Detect which cell encompasses the target text, then output its (X, Y) center coordinate. 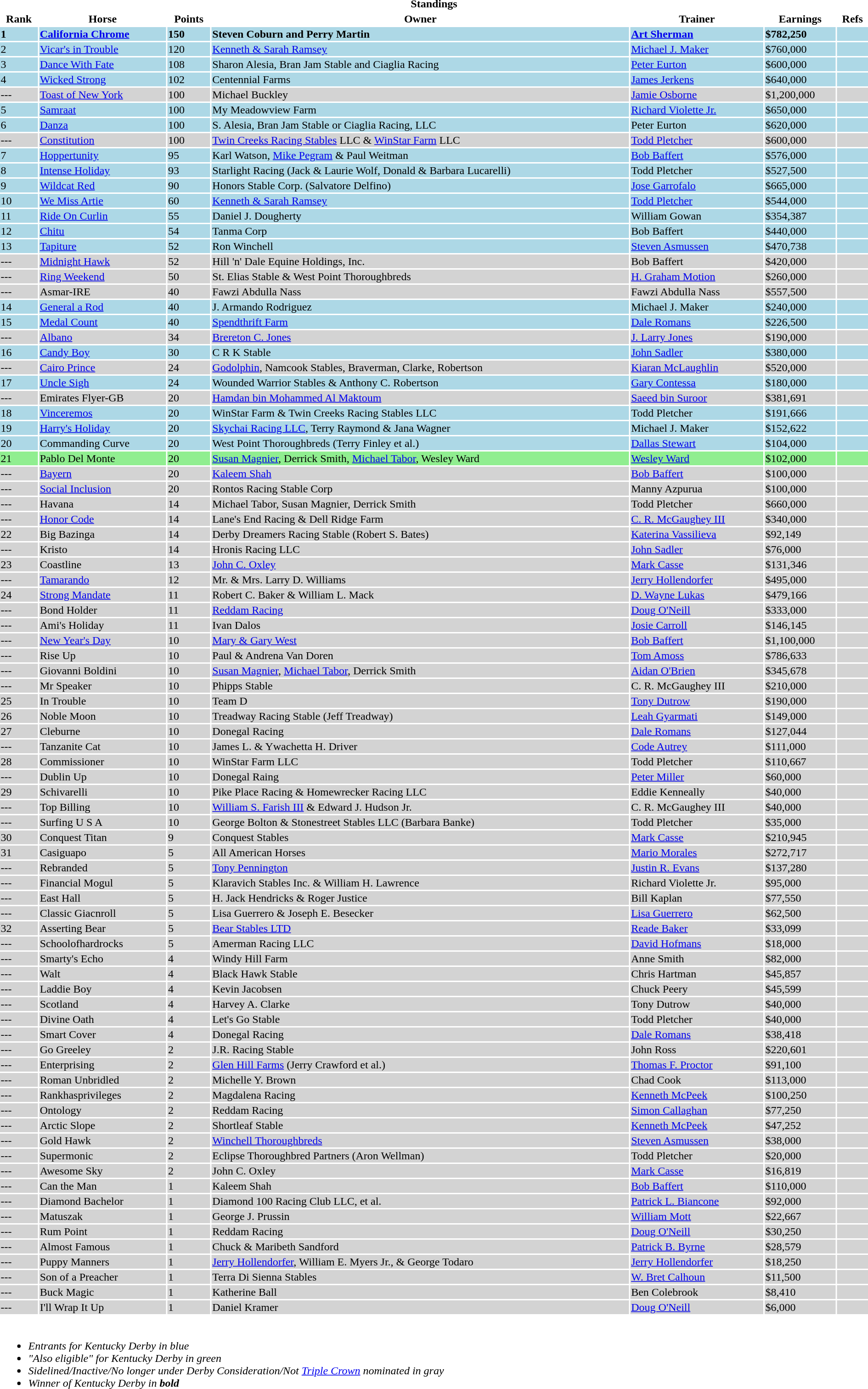
Mary & Gary West (421, 640)
Uncle Sigh (102, 383)
Peter Miller (697, 777)
$470,738 (800, 246)
All American Horses (421, 853)
I'll Wrap It Up (102, 1307)
Chris Hartman (697, 974)
$210,000 (800, 686)
$111,000 (800, 746)
$620,000 (800, 125)
William Mott (697, 1216)
$110,000 (800, 1186)
3 (19, 64)
$6,000 (800, 1307)
$102,000 (800, 458)
$340,000 (800, 519)
Klaravich Stables Inc. & William H. Lawrence (421, 883)
$22,667 (800, 1216)
50 (189, 277)
$18,250 (800, 1262)
Arctic Slope (102, 1125)
$33,099 (800, 928)
Dublin Up (102, 777)
Big Bazinga (102, 534)
Havana (102, 504)
Hill 'n' Dale Equine Holdings, Inc. (421, 261)
Social Inclusion (102, 489)
Dallas Stewart (697, 443)
Manny Azpurua (697, 489)
$82,000 (800, 959)
Let's Go Stable (421, 1019)
Derby Dreamers Racing Stable (Robert S. Bates) (421, 534)
Skychai Racing LLC, Terry Raymond & Jana Wagner (421, 428)
Divine Oath (102, 1019)
Steven Coburn and Perry Martin (421, 34)
$354,387 (800, 216)
$640,000 (800, 79)
$191,666 (800, 413)
Patrick B. Byrne (697, 1247)
New Year's Day (102, 640)
$544,000 (800, 201)
$92,000 (800, 1201)
J. Armando Rodriguez (421, 307)
102 (189, 79)
90 (189, 186)
Bond Holder (102, 610)
Terra Di Sienna Stables (421, 1277)
Top Billing (102, 807)
William S. Farish III & Edward J. Hudson Jr. (421, 807)
108 (189, 64)
$152,622 (800, 428)
Winchell Thoroughbreds (421, 1141)
Bear Stables LTD (421, 928)
Samraat (102, 110)
$479,166 (800, 595)
Strong Mandate (102, 595)
$16,819 (800, 1171)
93 (189, 170)
Intense Holiday (102, 170)
Ring Weekend (102, 277)
$92,149 (800, 534)
Rum Point (102, 1231)
Karl Watson, Mike Pegram & Paul Weitman (421, 155)
Ami's Holiday (102, 625)
Can the Man (102, 1186)
$45,599 (800, 989)
16 (19, 352)
$146,145 (800, 625)
Tamarando (102, 580)
Windy Hill Farm (421, 959)
$786,633 (800, 655)
Commanding Curve (102, 443)
Paul & Andrena Van Doren (421, 655)
Earnings (800, 19)
Starlight Racing (Jack & Laurie Wolf, Donald & Barbara Lucarelli) (421, 170)
George Bolton & Stonestreet Stables LLC (Barbara Banke) (421, 822)
$60,000 (800, 777)
Twin Creeks Racing Stables LLC & WinStar Farm LLC (421, 140)
Pablo Del Monte (102, 458)
Magdalena Racing (421, 1095)
Black Hawk Stable (421, 974)
Matuszak (102, 1216)
28 (19, 762)
Hronis Racing LLC (421, 549)
Harry's Holiday (102, 428)
Rontos Racing Stable Corp (421, 489)
$420,000 (800, 261)
Tom Amoss (697, 655)
Wildcat Red (102, 186)
Katherine Ball (421, 1292)
Refs (852, 19)
Tony Pennington (421, 868)
John Ross (697, 1050)
$110,667 (800, 762)
55 (189, 216)
$260,000 (800, 277)
Casiguapo (102, 853)
Vicar's in Trouble (102, 49)
We Miss Artie (102, 201)
Jerry Hollendorfer, William E. Myers Jr., & George Todaro (421, 1262)
Almost Famous (102, 1247)
$38,418 (800, 1034)
Go Greeley (102, 1050)
$104,000 (800, 443)
Financial Mogul (102, 883)
Asserting Bear (102, 928)
$35,000 (800, 822)
150 (189, 34)
95 (189, 155)
Centennial Farms (421, 79)
Smart Cover (102, 1034)
$576,000 (800, 155)
Aidan O'Brien (697, 671)
$28,579 (800, 1247)
$76,000 (800, 549)
18 (19, 413)
Scotland (102, 1004)
Coastline (102, 565)
Thomas F. Proctor (697, 1065)
James L. & Ywachetta H. Driver (421, 746)
Cairo Prince (102, 367)
Sharon Alesia, Bran Jam Stable and Ciaglia Racing (421, 64)
$180,000 (800, 383)
Ron Winchell (421, 246)
Leah Gyarmati (697, 716)
$95,000 (800, 883)
Code Autrey (697, 746)
Hoppertunity (102, 155)
Rise Up (102, 655)
Mr. & Mrs. Larry D. Williams (421, 580)
7 (19, 155)
Conquest Titan (102, 837)
Pike Place Racing & Homewrecker Racing LLC (421, 792)
120 (189, 49)
$113,000 (800, 1080)
Wounded Warrior Stables & Anthony C. Robertson (421, 383)
Candy Boy (102, 352)
Saeed bin Suroor (697, 398)
Vinceremos (102, 413)
Rankhasprivileges (102, 1095)
WinStar Farm LLC (421, 762)
54 (189, 231)
Walt (102, 974)
Conquest Stables (421, 837)
California Chrome (102, 34)
Kristo (102, 549)
$38,000 (800, 1141)
$18,000 (800, 943)
$45,857 (800, 974)
$210,945 (800, 837)
19 (19, 428)
Chitu (102, 231)
$8,410 (800, 1292)
15 (19, 322)
West Point Thoroughbreds (Terry Finley et al.) (421, 443)
Patrick L. Biancone (697, 1201)
Enterprising (102, 1065)
29 (19, 792)
Supermonic (102, 1156)
Buck Magic (102, 1292)
Tanma Corp (421, 231)
Surfing U S A (102, 822)
Donegal Raing (421, 777)
Wesley Ward (697, 458)
34 (189, 337)
Josie Carroll (697, 625)
Chuck & Maribeth Sandford (421, 1247)
$380,000 (800, 352)
Lane's End Racing & Dell Ridge Farm (421, 519)
Art Sherman (697, 34)
Schivarelli (102, 792)
$100,250 (800, 1095)
Medal Count (102, 322)
Susan Magnier, Derrick Smith, Michael Tabor, Wesley Ward (421, 458)
Glen Hill Farms (Jerry Crawford et al.) (421, 1065)
In Trouble (102, 701)
S. Alesia, Bran Jam Stable or Ciaglia Racing, LLC (421, 125)
Honors Stable Corp. (Salvatore Delfino) (421, 186)
17 (19, 383)
Rank (19, 19)
Phipps Stable (421, 686)
Wicked Strong (102, 79)
$660,000 (800, 504)
H. Jack Hendricks & Roger Justice (421, 898)
Michael Tabor, Susan Magnier, Derrick Smith (421, 504)
$345,678 (800, 671)
$665,000 (800, 186)
General a Rod (102, 307)
Tapiture (102, 246)
$77,250 (800, 1110)
Toast of New York (102, 95)
Simon Callaghan (697, 1110)
Gold Hawk (102, 1141)
St. Elias Stable & West Point Thoroughbreds (421, 277)
Hamdan bin Mohammed Al Maktoum (421, 398)
$527,500 (800, 170)
$440,000 (800, 231)
Noble Moon (102, 716)
Ontology (102, 1110)
Mr Speaker (102, 686)
Godolphin, Namcook Stables, Braverman, Clarke, Robertson (421, 367)
$240,000 (800, 307)
21 (19, 458)
Owner (421, 19)
Dance With Fate (102, 64)
32 (19, 928)
$11,500 (800, 1277)
$1,100,000 (800, 640)
Eddie Kenneally (697, 792)
Anne Smith (697, 959)
$1,200,000 (800, 95)
22 (19, 534)
Spendthrift Farm (421, 322)
Jamie Osborne (697, 95)
Justin R. Evans (697, 868)
23 (19, 565)
Horse (102, 19)
$30,250 (800, 1231)
6 (19, 125)
$226,500 (800, 322)
Tanzanite Cat (102, 746)
$782,250 (800, 34)
Midnight Hawk (102, 261)
Chad Cook (697, 1080)
Diamond 100 Racing Club LLC, et al. (421, 1201)
D. Wayne Lukas (697, 595)
Commissioner (102, 762)
Classic Giacnroll (102, 913)
H. Graham Motion (697, 277)
Albano (102, 337)
$220,601 (800, 1050)
$760,000 (800, 49)
Lisa Guerrero (697, 913)
Eclipse Thoroughbred Partners (Aron Wellman) (421, 1156)
Giovanni Boldini (102, 671)
Asmar-IRE (102, 292)
Susan Magnier, Michael Tabor, Derrick Smith (421, 671)
Mario Morales (697, 853)
26 (19, 716)
J. Larry Jones (697, 337)
$381,691 (800, 398)
Daniel J. Dougherty (421, 216)
$495,000 (800, 580)
Rebranded (102, 868)
Ivan Dalos (421, 625)
Michael Buckley (421, 95)
$333,000 (800, 610)
WinStar Farm & Twin Creeks Racing Stables LLC (421, 413)
Trainer (697, 19)
W. Bret Calhoun (697, 1277)
Treadway Racing Stable (Jeff Treadway) (421, 716)
Constitution (102, 140)
James Jerkens (697, 79)
Diamond Bachelor (102, 1201)
J.R. Racing Stable (421, 1050)
George J. Prussin (421, 1216)
$62,500 (800, 913)
$127,044 (800, 731)
Cleburne (102, 731)
$149,000 (800, 716)
Chuck Peery (697, 989)
Amerman Racing LLC (421, 943)
My Meadowview Farm (421, 110)
Son of a Preacher (102, 1277)
8 (19, 170)
Harvey A. Clarke (421, 1004)
Robert C. Baker & William L. Mack (421, 595)
Schoolofhardrocks (102, 943)
Ride On Curlin (102, 216)
60 (189, 201)
Gary Contessa (697, 383)
Daniel Kramer (421, 1307)
$650,000 (800, 110)
25 (19, 701)
Katerina Vassilieva (697, 534)
27 (19, 731)
Honor Code (102, 519)
Roman Unbridled (102, 1080)
$272,717 (800, 853)
$131,346 (800, 565)
Puppy Manners (102, 1262)
Emirates Flyer-GB (102, 398)
Michelle Y. Brown (421, 1080)
$520,000 (800, 367)
Ben Colebrook (697, 1292)
William Gowan (697, 216)
East Hall (102, 898)
$137,280 (800, 868)
Lisa Guerrero & Joseph E. Besecker (421, 913)
Points (189, 19)
Awesome Sky (102, 1171)
Reade Baker (697, 928)
Laddie Boy (102, 989)
Danza (102, 125)
Brereton C. Jones (421, 337)
David Hofmans (697, 943)
Smarty's Echo (102, 959)
C R K Stable (421, 352)
Bill Kaplan (697, 898)
Kiaran McLaughlin (697, 367)
$557,500 (800, 292)
Bayern (102, 474)
$77,550 (800, 898)
Kevin Jacobsen (421, 989)
$91,100 (800, 1065)
Shortleaf Stable (421, 1125)
Jose Garrofalo (697, 186)
Team D (421, 701)
31 (19, 853)
$20,000 (800, 1156)
$47,252 (800, 1125)
